For the text-containing cell, return its midpoint in [x, y] coordinate format. 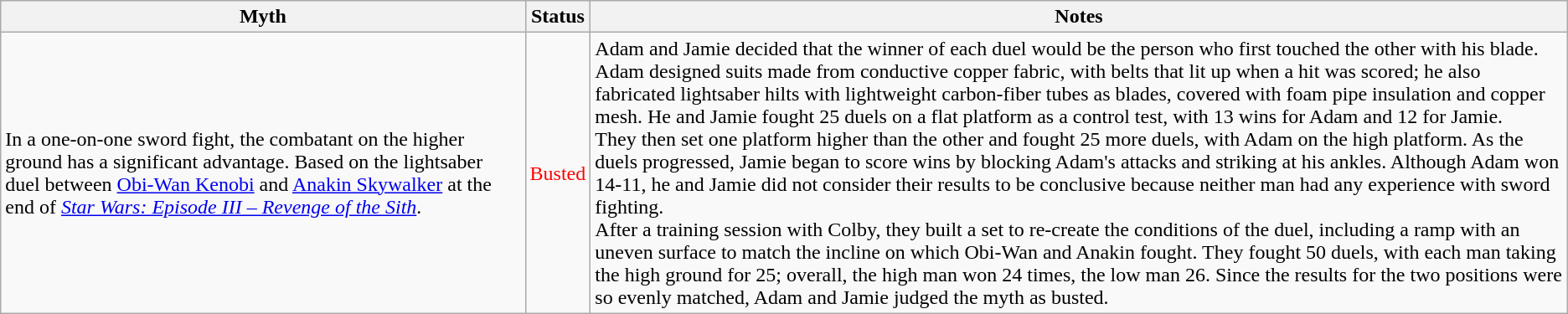
Myth [263, 17]
Status [558, 17]
Notes [1079, 17]
Busted [558, 172]
